Pinpoint the cell where the given text exists, returning its (X, Y) midpoint coordinate. 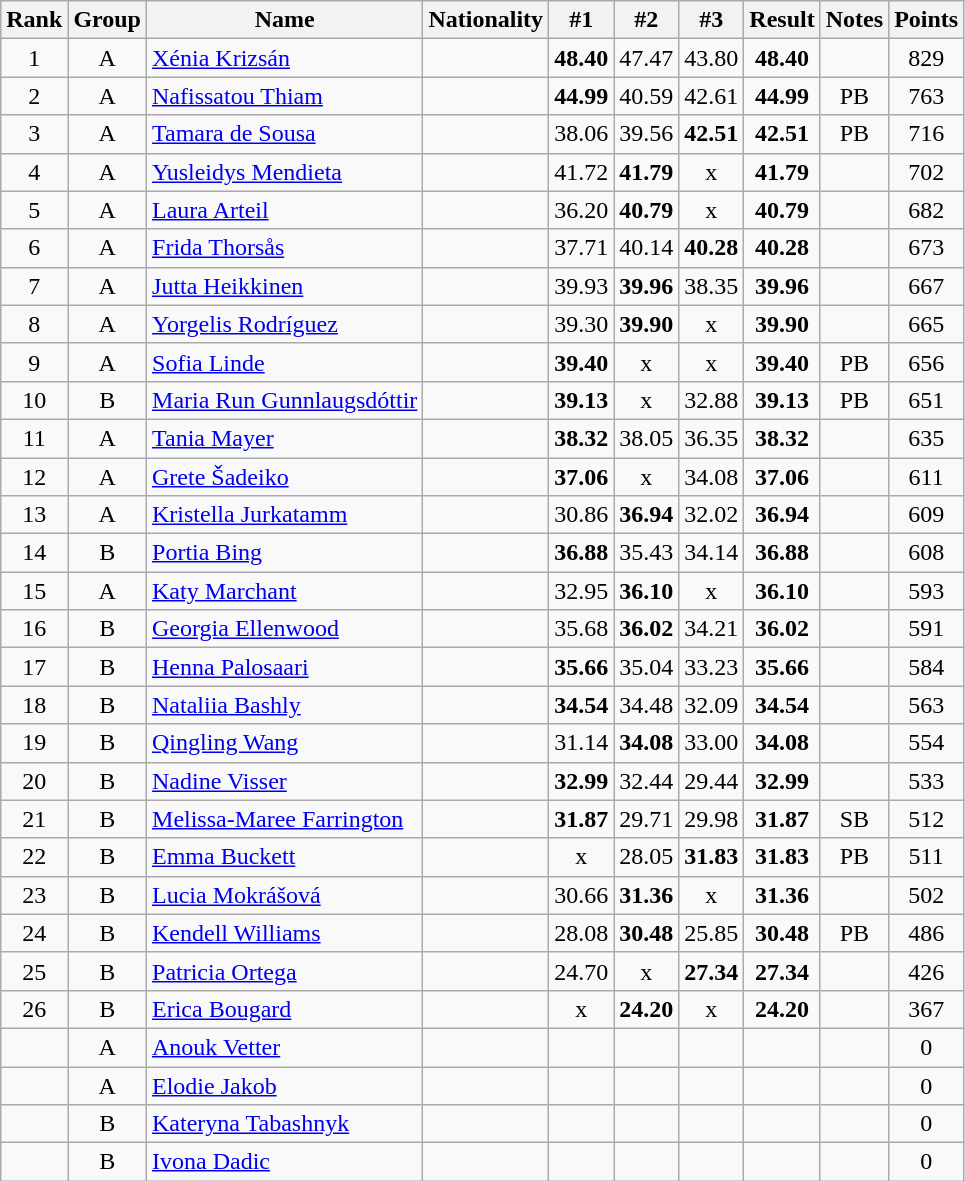
Qingling Wang (285, 743)
12 (34, 477)
32.44 (646, 781)
367 (926, 1009)
28.08 (582, 933)
563 (926, 705)
Notes (854, 20)
5 (34, 210)
41.72 (582, 172)
682 (926, 210)
32.02 (712, 515)
608 (926, 553)
2 (34, 96)
30.86 (582, 515)
584 (926, 667)
Yusleidys Mendieta (285, 172)
Result (782, 20)
25 (34, 971)
Rank (34, 20)
Georgia Ellenwood (285, 629)
43.80 (712, 58)
35.43 (646, 553)
426 (926, 971)
8 (34, 324)
38.06 (582, 134)
665 (926, 324)
593 (926, 591)
Portia Bing (285, 553)
31.14 (582, 743)
14 (34, 553)
36.20 (582, 210)
#2 (646, 20)
21 (34, 819)
42.61 (712, 96)
Name (285, 20)
36.35 (712, 438)
10 (34, 400)
502 (926, 895)
38.35 (712, 286)
25.85 (712, 933)
35.04 (646, 667)
Sofia Linde (285, 362)
Tamara de Sousa (285, 134)
Katy Marchant (285, 591)
512 (926, 819)
591 (926, 629)
17 (34, 667)
40.59 (646, 96)
716 (926, 134)
Nafissatou Thiam (285, 96)
Patricia Ortega (285, 971)
Yorgelis Rodríguez (285, 324)
29.71 (646, 819)
Points (926, 20)
13 (34, 515)
29.44 (712, 781)
673 (926, 248)
30.66 (582, 895)
Elodie Jakob (285, 1085)
18 (34, 705)
22 (34, 857)
554 (926, 743)
656 (926, 362)
20 (34, 781)
#3 (712, 20)
667 (926, 286)
Nataliia Bashly (285, 705)
Erica Bougard (285, 1009)
4 (34, 172)
Nationality (486, 20)
34.48 (646, 705)
33.00 (712, 743)
28.05 (646, 857)
29.98 (712, 819)
9 (34, 362)
38.05 (646, 438)
32.88 (712, 400)
11 (34, 438)
23 (34, 895)
39.56 (646, 134)
40.14 (646, 248)
651 (926, 400)
609 (926, 515)
1 (34, 58)
15 (34, 591)
486 (926, 933)
7 (34, 286)
3 (34, 134)
24 (34, 933)
Tania Mayer (285, 438)
635 (926, 438)
19 (34, 743)
Anouk Vetter (285, 1047)
Laura Arteil (285, 210)
702 (926, 172)
34.21 (712, 629)
SB (854, 819)
Ivona Dadic (285, 1162)
Maria Run Gunnlaugsdóttir (285, 400)
829 (926, 58)
16 (34, 629)
35.68 (582, 629)
Kateryna Tabashnyk (285, 1124)
Jutta Heikkinen (285, 286)
Frida Thorsås (285, 248)
Group (108, 20)
32.09 (712, 705)
Kendell Williams (285, 933)
Lucia Mokrášová (285, 895)
Grete Šadeiko (285, 477)
Henna Palosaari (285, 667)
26 (34, 1009)
6 (34, 248)
Xénia Krizsán (285, 58)
Nadine Visser (285, 781)
24.70 (582, 971)
47.47 (646, 58)
611 (926, 477)
Melissa-Maree Farrington (285, 819)
37.71 (582, 248)
33.23 (712, 667)
39.30 (582, 324)
#1 (582, 20)
763 (926, 96)
34.14 (712, 553)
Kristella Jurkatamm (285, 515)
533 (926, 781)
511 (926, 857)
32.95 (582, 591)
Emma Buckett (285, 857)
39.93 (582, 286)
